From the cell containing the given text, extract its center point as [X, Y] coordinate. 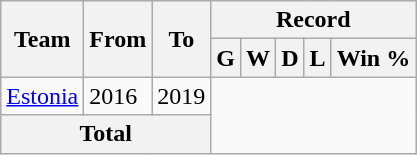
From [118, 39]
Estonia [42, 96]
L [318, 58]
Win % [374, 58]
Record [314, 20]
Team [42, 39]
G [226, 58]
Total [106, 134]
D [290, 58]
2019 [182, 96]
W [258, 58]
To [182, 39]
2016 [118, 96]
